Provide the [X, Y] coordinate of the cell's center where the given text is located.  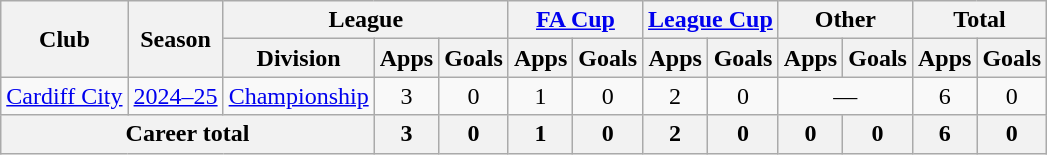
FA Cup [575, 20]
Season [176, 39]
Championship [298, 96]
Club [64, 39]
— [845, 96]
Total [979, 20]
Other [845, 20]
Division [298, 58]
Cardiff City [64, 96]
Career total [188, 134]
2024–25 [176, 96]
League [366, 20]
League Cup [711, 20]
